For the text-containing cell, return its midpoint in (X, Y) coordinate format. 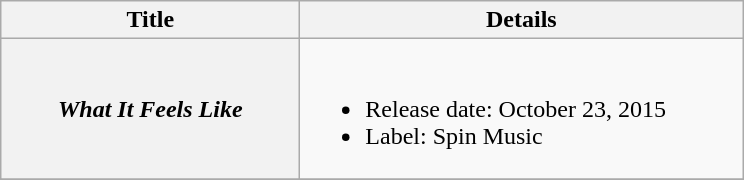
Title (150, 20)
Details (522, 20)
What It Feels Like (150, 109)
Release date: October 23, 2015Label: Spin Music (522, 109)
